From the cell containing the given text, extract its center point as (x, y) coordinate. 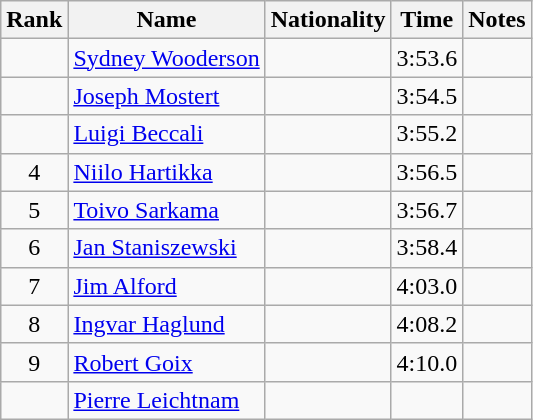
Pierre Leichtnam (166, 400)
Time (427, 20)
Notes (497, 20)
Jan Staniszewski (166, 248)
Joseph Mostert (166, 96)
Robert Goix (166, 362)
Niilo Hartikka (166, 172)
Nationality (328, 20)
3:53.6 (427, 58)
8 (34, 324)
4 (34, 172)
3:56.5 (427, 172)
3:56.7 (427, 210)
Ingvar Haglund (166, 324)
Name (166, 20)
Sydney Wooderson (166, 58)
3:58.4 (427, 248)
5 (34, 210)
9 (34, 362)
4:03.0 (427, 286)
4:10.0 (427, 362)
3:54.5 (427, 96)
Jim Alford (166, 286)
3:55.2 (427, 134)
7 (34, 286)
Rank (34, 20)
6 (34, 248)
4:08.2 (427, 324)
Luigi Beccali (166, 134)
Toivo Sarkama (166, 210)
